Capture the cell that displays the provided text and extract its (X, Y) central coordinate. 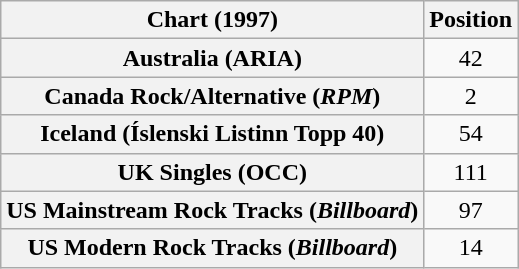
Australia (ARIA) (212, 58)
Chart (1997) (212, 20)
Position (471, 20)
Iceland (Íslenski Listinn Topp 40) (212, 134)
42 (471, 58)
US Mainstream Rock Tracks (Billboard) (212, 210)
54 (471, 134)
Canada Rock/Alternative (RPM) (212, 96)
14 (471, 248)
2 (471, 96)
111 (471, 172)
US Modern Rock Tracks (Billboard) (212, 248)
UK Singles (OCC) (212, 172)
97 (471, 210)
